From the cell containing the given text, extract its center point as [x, y] coordinate. 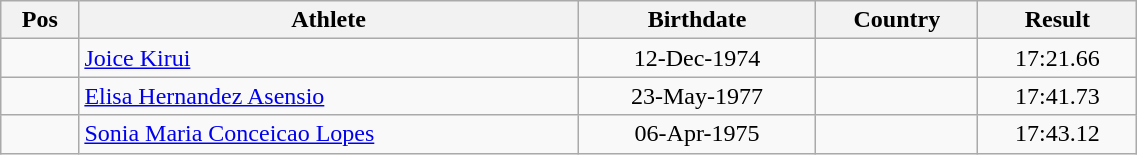
Birthdate [696, 20]
17:43.12 [1058, 134]
Pos [40, 20]
17:21.66 [1058, 58]
17:41.73 [1058, 96]
Athlete [329, 20]
06-Apr-1975 [696, 134]
23-May-1977 [696, 96]
Elisa Hernandez Asensio [329, 96]
Joice Kirui [329, 58]
12-Dec-1974 [696, 58]
Result [1058, 20]
Country [897, 20]
Sonia Maria Conceicao Lopes [329, 134]
